Extract the [X, Y] coordinate from the center of the cell holding the provided text.  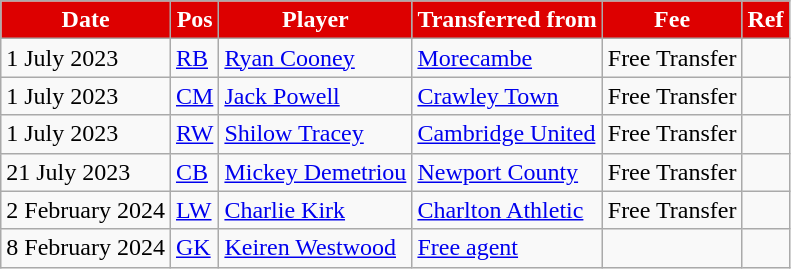
Keiren Westwood [316, 248]
Fee [672, 20]
Charlton Athletic [507, 210]
Newport County [507, 172]
RW [194, 134]
Jack Powell [316, 96]
Mickey Demetriou [316, 172]
Crawley Town [507, 96]
Player [316, 20]
GK [194, 248]
Ryan Cooney [316, 58]
Transferred from [507, 20]
Cambridge United [507, 134]
CM [194, 96]
Ref [766, 20]
RB [194, 58]
Shilow Tracey [316, 134]
CB [194, 172]
Date [86, 20]
Pos [194, 20]
Charlie Kirk [316, 210]
8 February 2024 [86, 248]
21 July 2023 [86, 172]
Free agent [507, 248]
2 February 2024 [86, 210]
LW [194, 210]
Morecambe [507, 58]
